Locate the cell with the specified text and output its [x, y] center coordinate. 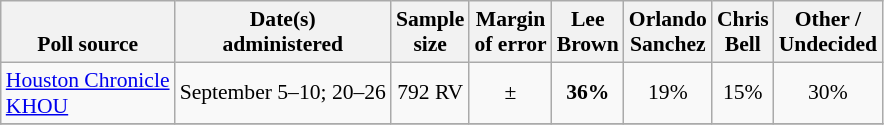
36% [588, 92]
OrlandoSanchez [668, 32]
Date(s)administered [283, 32]
792 RV [430, 92]
15% [743, 92]
Marginof error [510, 32]
Other /Undecided [828, 32]
Poll source [88, 32]
Houston ChronicleKHOU [88, 92]
ChrisBell [743, 32]
LeeBrown [588, 32]
September 5–10; 20–26 [283, 92]
± [510, 92]
19% [668, 92]
Samplesize [430, 32]
30% [828, 92]
